Determine the (x, y) coordinate at the center of the cell enclosing the given text.  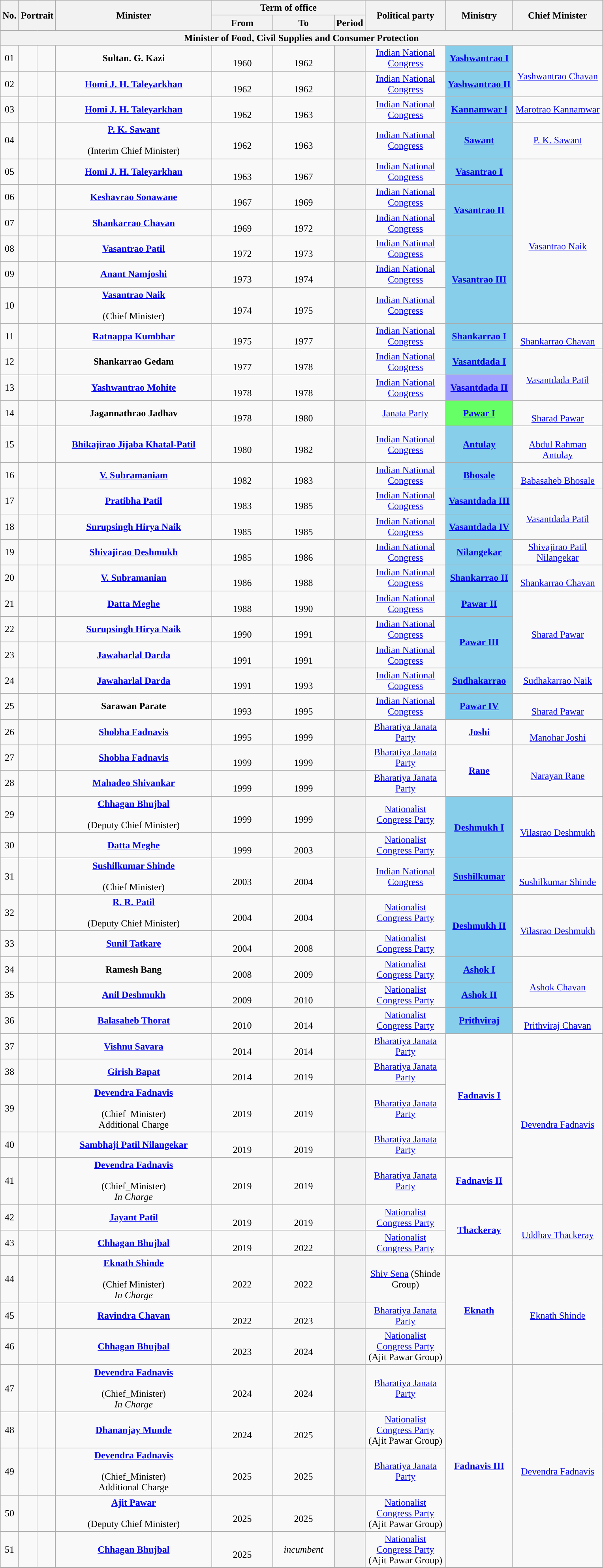
Eknath Shinde (Chief Minister)In Charge (133, 1279)
18 (9, 526)
32 (9, 913)
35 (9, 995)
20 (9, 578)
Sambhaji Patil Nilangekar (133, 1144)
05 (9, 171)
11 (9, 336)
Vasantdada IV (479, 526)
Ramesh Bang (133, 969)
Sultan. G. Kazi (133, 58)
Uddhav Thackeray (558, 1230)
51 (9, 1549)
Period (350, 23)
Ministry (479, 15)
Shivajirao Deshmukh (133, 552)
24 (9, 680)
Yashwantrao Mohite (133, 387)
Prithviraj (479, 1020)
Babasaheb Bhosale (558, 475)
P. K. Sawant (Interim Chief Minister) (133, 140)
Sarawan Parate (133, 706)
Sudhakarrao Naik (558, 680)
41 (9, 1181)
31 (9, 876)
21 (9, 604)
1960 (242, 58)
Pawar III (479, 642)
Sunil Tatkare (133, 944)
incumbent (303, 1549)
Yashwantrao Chavan (558, 71)
Pratibha Patil (133, 501)
Bhikajirao Jijaba Khatal-Patil (133, 444)
Ashok Chavan (558, 982)
Sushilkumar Shinde (558, 876)
Vasantrao I (479, 171)
V. Subramaniam (133, 475)
Jagannathrao Jadhav (133, 414)
From (242, 23)
Dhananjay Munde (133, 1430)
06 (9, 197)
Shivajirao Patil Nilangekar (558, 552)
Anant Namjoshi (133, 274)
Thackeray (479, 1230)
27 (9, 758)
08 (9, 249)
To (303, 23)
Sushilkumar (479, 876)
14 (9, 414)
Minister (133, 15)
45 (9, 1315)
Fadnavis I (479, 1095)
12 (9, 362)
23 (9, 655)
Yashwantrao II (479, 84)
Eknath Shinde (558, 1310)
38 (9, 1072)
Manohar Joshi (558, 732)
Antulay (479, 444)
Jayant Patil (133, 1217)
50 (9, 1513)
No. (9, 15)
Bhosale (479, 475)
16 (9, 475)
40 (9, 1144)
Sudhakarrao (479, 680)
Nilangekar (479, 552)
Chief Minister (558, 15)
36 (9, 1020)
Ratnappa Kumbhar (133, 336)
46 (9, 1347)
Minister of Food, Civil Supplies and Consumer Protection (302, 38)
Anil Deshmukh (133, 995)
Pawar I (479, 414)
Girish Bapat (133, 1072)
Rane (479, 771)
Vasantrao II (479, 210)
Abdul Rahman Antulay (558, 444)
01 (9, 58)
Joshi (479, 732)
25 (9, 706)
Vasantdada III (479, 501)
Fadnavis II (479, 1181)
Shankarrao II (479, 578)
Narayan Rane (558, 771)
28 (9, 784)
13 (9, 387)
37 (9, 1046)
09 (9, 274)
04 (9, 140)
Deshmukh I (479, 827)
02 (9, 84)
Term of office (288, 8)
Chhagan Bhujbal (Deputy Chief Minister) (133, 814)
07 (9, 223)
Pawar IV (479, 706)
03 (9, 110)
44 (9, 1279)
10 (9, 305)
26 (9, 732)
Portrait (37, 15)
Balasaheb Thorat (133, 1020)
Shankarrao I (479, 336)
48 (9, 1430)
Shankarrao Gedam (133, 362)
V. Subramanian (133, 578)
Sawant (479, 140)
Shiv Sena (Shinde Group) (405, 1279)
Vasantrao Naik (Chief Minister) (133, 305)
Vasantdada II (479, 387)
Eknath (479, 1310)
Vasantdada I (479, 362)
Pawar II (479, 604)
Janata Party (405, 414)
Keshavrao Sonawane (133, 197)
17 (9, 501)
34 (9, 969)
Ashok I (479, 969)
Vishnu Savara (133, 1046)
Ravindra Chavan (133, 1315)
49 (9, 1472)
Mahadeo Shivankar (133, 784)
33 (9, 944)
22 (9, 629)
Kannamwar l (479, 110)
47 (9, 1388)
Sushilkumar Shinde (Chief Minister) (133, 876)
Political party (405, 15)
29 (9, 814)
42 (9, 1217)
Prithviraj Chavan (558, 1020)
Marotrao Kannamwar (558, 110)
Vasantrao Patil (133, 249)
19 (9, 552)
Deshmukh II (479, 926)
43 (9, 1243)
Vasantrao III (479, 279)
Yashwantrao I (479, 58)
Ajit Pawar (Deputy Chief Minister) (133, 1513)
R. R. Patil (Deputy Chief Minister) (133, 913)
Fadnavis III (479, 1466)
Vasantrao Naik (558, 241)
15 (9, 444)
39 (9, 1108)
30 (9, 845)
Ashok II (479, 995)
P. K. Sawant (558, 140)
